Pinpoint the cell where the given text exists, returning its (x, y) midpoint coordinate. 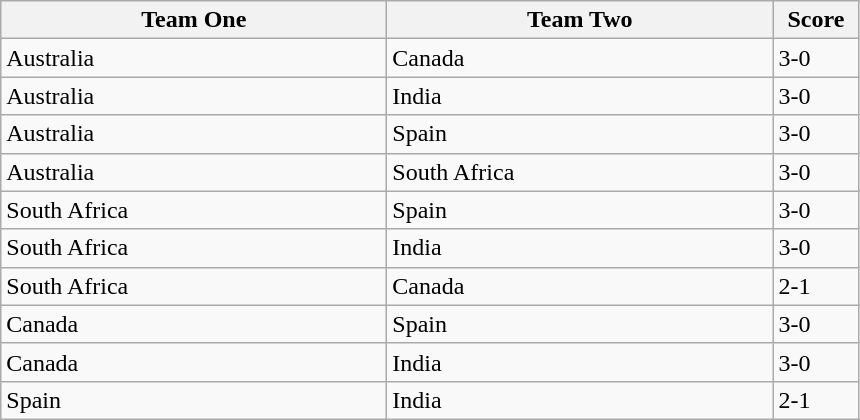
Score (816, 20)
Team One (194, 20)
Team Two (580, 20)
